Provide the [X, Y] coordinate of the cell's center where the given text is located.  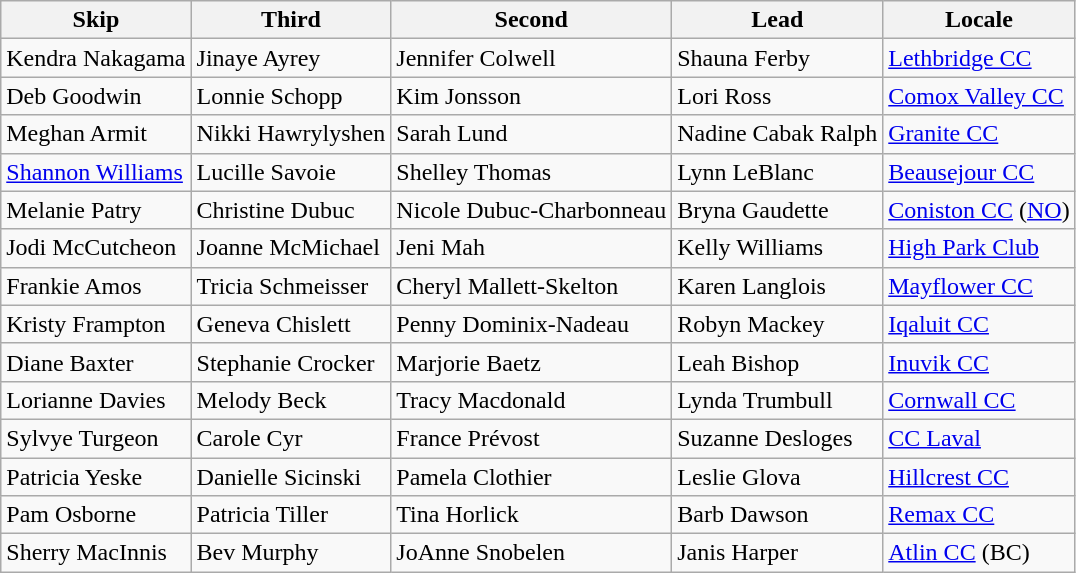
Hillcrest CC [979, 477]
Leah Bishop [778, 362]
Lori Ross [778, 96]
Mayflower CC [979, 286]
Shannon Williams [96, 172]
Lorianne Davies [96, 400]
Patricia Tiller [291, 515]
Diane Baxter [96, 362]
Bryna Gaudette [778, 210]
Lethbridge CC [979, 58]
France Prévost [532, 438]
Marjorie Baetz [532, 362]
Janis Harper [778, 553]
Deb Goodwin [96, 96]
Atlin CC (BC) [979, 553]
Lynn LeBlanc [778, 172]
Inuvik CC [979, 362]
Shauna Ferby [778, 58]
Bev Murphy [291, 553]
Stephanie Crocker [291, 362]
Melanie Patry [96, 210]
Lead [778, 20]
Cornwall CC [979, 400]
Meghan Armit [96, 134]
Karen Langlois [778, 286]
Nikki Hawrylyshen [291, 134]
Third [291, 20]
Sylvye Turgeon [96, 438]
Granite CC [979, 134]
Joanne McMichael [291, 248]
Cheryl Mallett-Skelton [532, 286]
Suzanne Desloges [778, 438]
Second [532, 20]
Lucille Savoie [291, 172]
Coniston CC (NO) [979, 210]
Carole Cyr [291, 438]
High Park Club [979, 248]
Robyn Mackey [778, 324]
Sherry MacInnis [96, 553]
Remax CC [979, 515]
Pamela Clothier [532, 477]
Christine Dubuc [291, 210]
Penny Dominix-Nadeau [532, 324]
Iqaluit CC [979, 324]
CC Laval [979, 438]
Tricia Schmeisser [291, 286]
Melody Beck [291, 400]
Patricia Yeske [96, 477]
Shelley Thomas [532, 172]
Lynda Trumbull [778, 400]
Jennifer Colwell [532, 58]
Kristy Frampton [96, 324]
Comox Valley CC [979, 96]
Jinaye Ayrey [291, 58]
Nicole Dubuc-Charbonneau [532, 210]
Barb Dawson [778, 515]
Pam Osborne [96, 515]
Danielle Sicinski [291, 477]
Jeni Mah [532, 248]
Jodi McCutcheon [96, 248]
Lonnie Schopp [291, 96]
Geneva Chislett [291, 324]
Kelly Williams [778, 248]
JoAnne Snobelen [532, 553]
Locale [979, 20]
Frankie Amos [96, 286]
Kendra Nakagama [96, 58]
Sarah Lund [532, 134]
Tina Horlick [532, 515]
Nadine Cabak Ralph [778, 134]
Beausejour CC [979, 172]
Leslie Glova [778, 477]
Kim Jonsson [532, 96]
Skip [96, 20]
Tracy Macdonald [532, 400]
